Identify which cell holds the provided text, then report its [x, y] central coordinate. 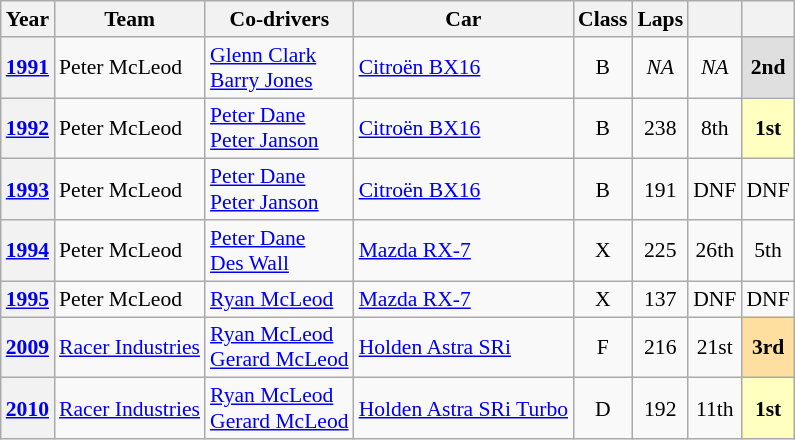
8th [714, 128]
1994 [28, 250]
1992 [28, 128]
26th [714, 250]
Ryan McLeod [280, 299]
Holden Astra SRi Turbo [464, 408]
225 [660, 250]
F [602, 348]
Laps [660, 19]
21st [714, 348]
137 [660, 299]
5th [768, 250]
192 [660, 408]
238 [660, 128]
Peter Dane Des Wall [280, 250]
Glenn Clark Barry Jones [280, 68]
216 [660, 348]
D [602, 408]
Class [602, 19]
Holden Astra SRi [464, 348]
1995 [28, 299]
1991 [28, 68]
1993 [28, 190]
2009 [28, 348]
Co-drivers [280, 19]
11th [714, 408]
2nd [768, 68]
Car [464, 19]
191 [660, 190]
Year [28, 19]
2010 [28, 408]
3rd [768, 348]
Team [130, 19]
